Detect which cell encompasses the target text, then output its [X, Y] center coordinate. 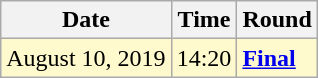
Time [204, 20]
August 10, 2019 [86, 58]
Date [86, 20]
14:20 [204, 58]
Final [277, 58]
Round [277, 20]
